Determine the (X, Y) coordinate at the center of the cell enclosing the given text.  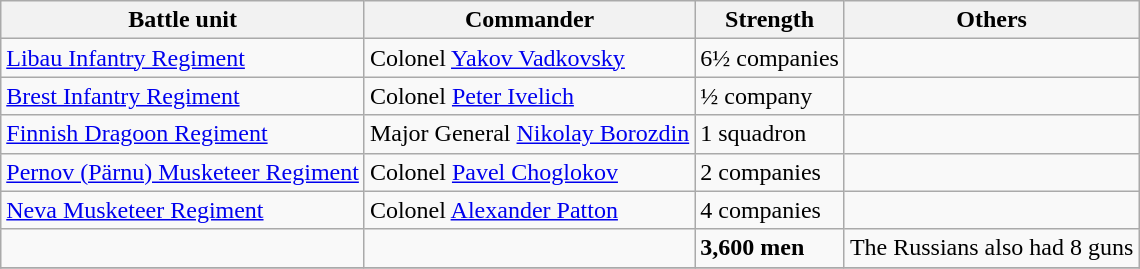
3,600 men (770, 248)
Pernov (Pärnu) Musketeer Regiment (183, 172)
2 companies (770, 172)
Colonel Pavel Choglokov (529, 172)
Finnish Dragoon Regiment (183, 134)
Brest Infantry Regiment (183, 96)
Others (991, 20)
½ company (770, 96)
Colonel Peter Ivelich (529, 96)
Strength (770, 20)
Colonel Yakov Vadkovsky (529, 58)
Major General Nikolay Borozdin (529, 134)
Libau Infantry Regiment (183, 58)
Commander (529, 20)
Battle unit (183, 20)
Neva Musketeer Regiment (183, 210)
Colonel Alexander Patton (529, 210)
The Russians also had 8 guns (991, 248)
4 companies (770, 210)
1 squadron (770, 134)
6½ companies (770, 58)
